From the cell containing the given text, extract its center point as (X, Y) coordinate. 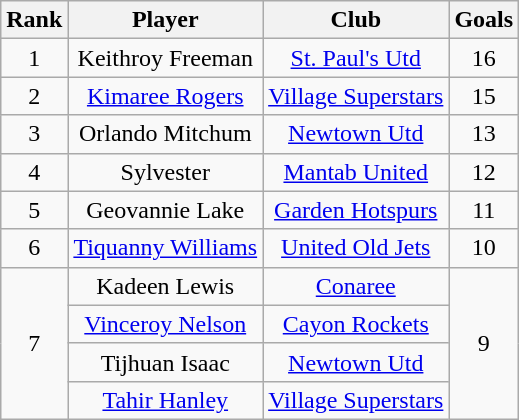
7 (34, 343)
16 (484, 58)
Kimaree Rogers (166, 96)
2 (34, 96)
Tahir Hanley (166, 400)
Keithroy Freeman (166, 58)
Tijhuan Isaac (166, 362)
Orlando Mitchum (166, 134)
Geovannie Lake (166, 210)
Club (356, 20)
Tiquanny Williams (166, 248)
United Old Jets (356, 248)
1 (34, 58)
Kadeen Lewis (166, 286)
St. Paul's Utd (356, 58)
12 (484, 172)
11 (484, 210)
13 (484, 134)
Sylvester (166, 172)
10 (484, 248)
5 (34, 210)
Cayon Rockets (356, 324)
Mantab United (356, 172)
4 (34, 172)
Goals (484, 20)
6 (34, 248)
Garden Hotspurs (356, 210)
Player (166, 20)
9 (484, 343)
15 (484, 96)
3 (34, 134)
Conaree (356, 286)
Vinceroy Nelson (166, 324)
Rank (34, 20)
